Find where the given text appears and provide that cell's center as (x, y) coordinate. 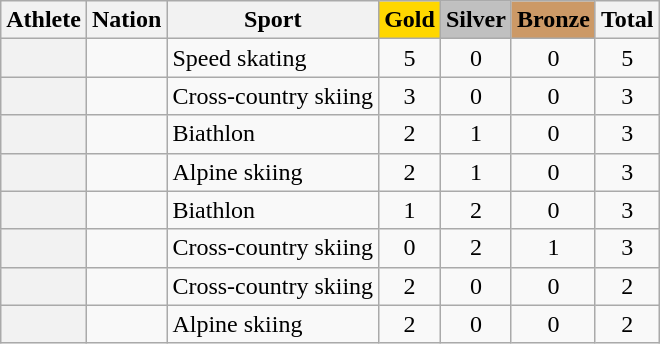
Athlete (44, 20)
Speed skating (273, 58)
Total (627, 20)
Nation (126, 20)
Silver (476, 20)
Gold (410, 20)
Bronze (553, 20)
Sport (273, 20)
